Output the (X, Y) coordinate of the center of the cell containing the given text.  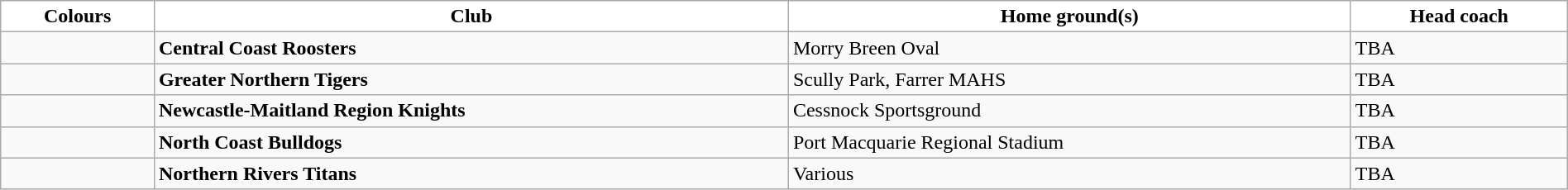
Northern Rivers Titans (471, 173)
Port Macquarie Regional Stadium (1069, 142)
Newcastle-Maitland Region Knights (471, 111)
Central Coast Roosters (471, 48)
Head coach (1459, 17)
Scully Park, Farrer MAHS (1069, 79)
Colours (78, 17)
Cessnock Sportsground (1069, 111)
Morry Breen Oval (1069, 48)
Home ground(s) (1069, 17)
Club (471, 17)
Greater Northern Tigers (471, 79)
Various (1069, 173)
North Coast Bulldogs (471, 142)
